From the cell containing the given text, extract its center point as [x, y] coordinate. 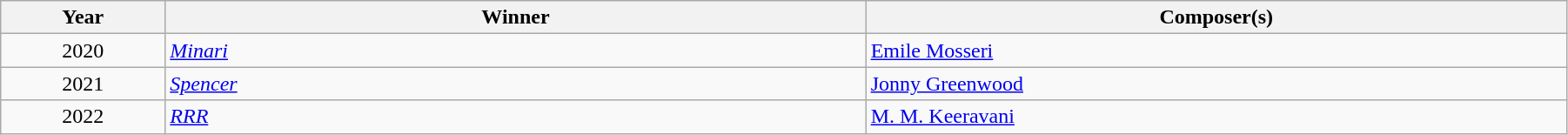
Spencer [515, 84]
Year [84, 17]
Emile Mosseri [1216, 51]
2020 [84, 51]
RRR [515, 117]
Jonny Greenwood [1216, 84]
2022 [84, 117]
Winner [515, 17]
Composer(s) [1216, 17]
2021 [84, 84]
M. M. Keeravani [1216, 117]
Minari [515, 51]
